Locate the cell with the specified text and output its [X, Y] center coordinate. 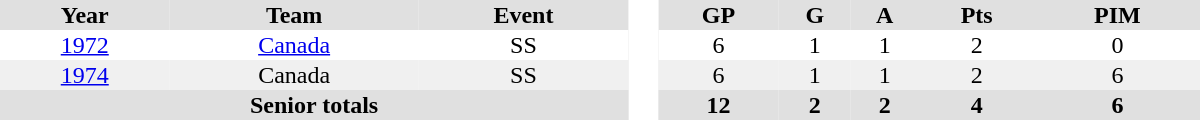
A [885, 15]
GP [718, 15]
1974 [85, 75]
G [815, 15]
4 [976, 105]
Team [294, 15]
Year [85, 15]
PIM [1118, 15]
0 [1118, 45]
Pts [976, 15]
Senior totals [314, 105]
12 [718, 105]
1972 [85, 45]
Event [524, 15]
